Return [x, y] of the center of cell containing provided text 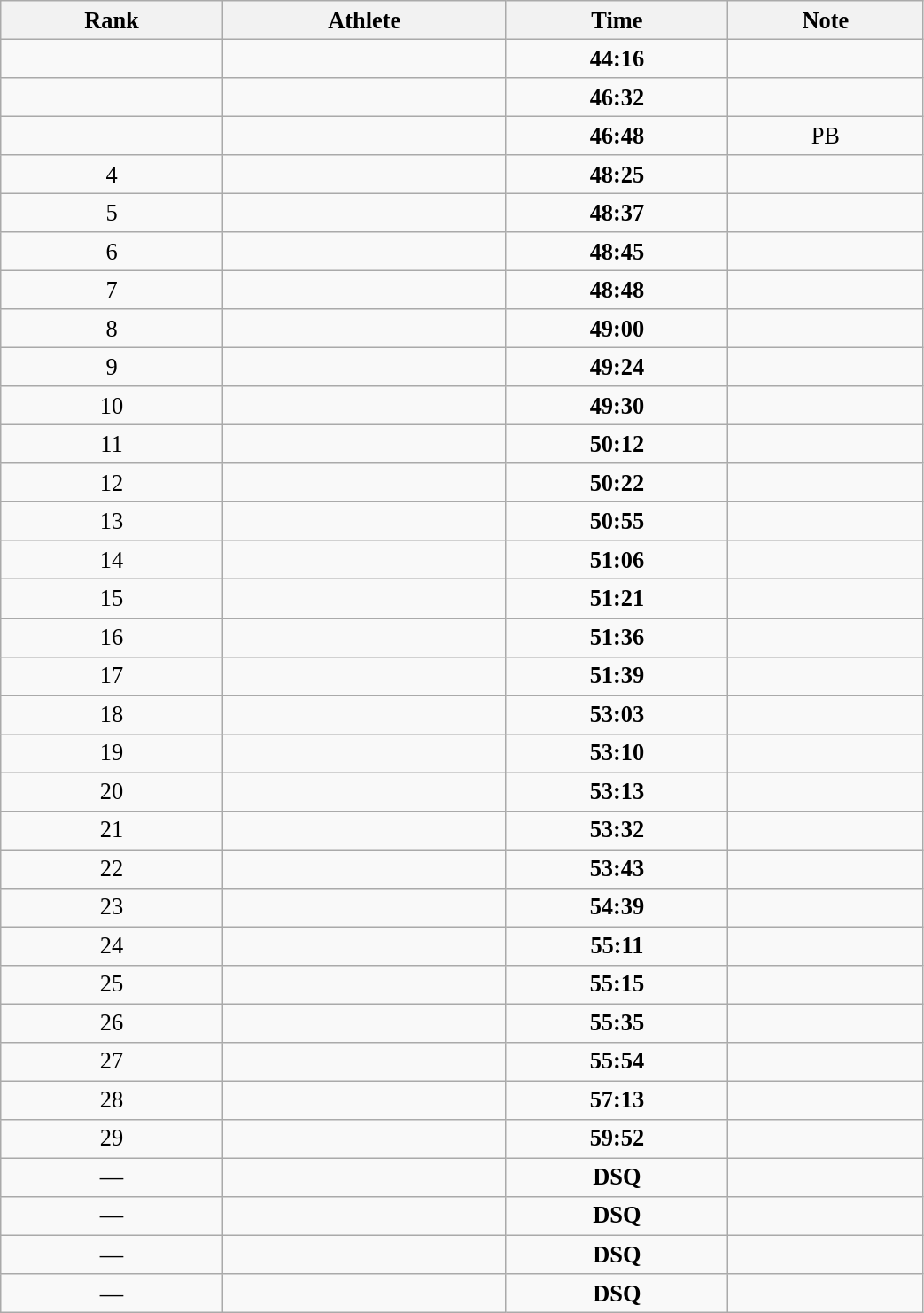
48:48 [617, 290]
5 [112, 213]
48:45 [617, 252]
25 [112, 984]
49:30 [617, 406]
Time [617, 19]
Athlete [364, 19]
28 [112, 1100]
Rank [112, 19]
22 [112, 868]
53:32 [617, 830]
11 [112, 444]
48:37 [617, 213]
53:10 [617, 753]
53:03 [617, 714]
55:35 [617, 1023]
18 [112, 714]
27 [112, 1061]
51:06 [617, 560]
51:39 [617, 676]
57:13 [617, 1100]
46:32 [617, 97]
50:55 [617, 521]
19 [112, 753]
55:54 [617, 1061]
9 [112, 367]
49:00 [617, 329]
55:11 [617, 945]
55:15 [617, 984]
54:39 [617, 907]
8 [112, 329]
12 [112, 483]
29 [112, 1138]
20 [112, 791]
26 [112, 1023]
53:43 [617, 868]
46:48 [617, 136]
10 [112, 406]
16 [112, 637]
53:13 [617, 791]
44:16 [617, 58]
21 [112, 830]
24 [112, 945]
Note [826, 19]
59:52 [617, 1138]
PB [826, 136]
7 [112, 290]
13 [112, 521]
50:12 [617, 444]
51:21 [617, 599]
49:24 [617, 367]
14 [112, 560]
6 [112, 252]
15 [112, 599]
23 [112, 907]
51:36 [617, 637]
4 [112, 175]
17 [112, 676]
50:22 [617, 483]
48:25 [617, 175]
